Determine the [x, y] coordinate at the center of the cell enclosing the given text.  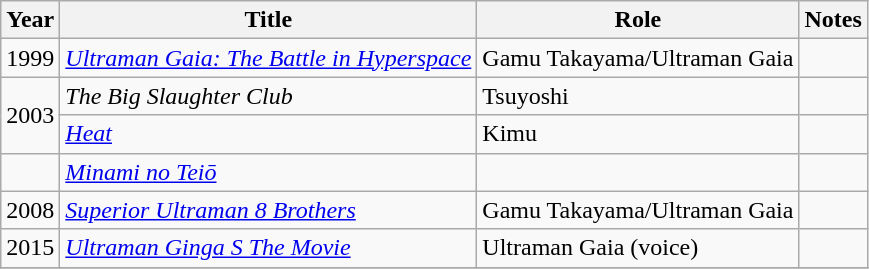
2003 [30, 115]
Ultraman Ginga S The Movie [268, 248]
Ultraman Gaia (voice) [638, 248]
Role [638, 20]
Superior Ultraman 8 Brothers [268, 210]
Kimu [638, 134]
Notes [833, 20]
Ultraman Gaia: The Battle in Hyperspace [268, 58]
Tsuyoshi [638, 96]
Year [30, 20]
1999 [30, 58]
Heat [268, 134]
Title [268, 20]
Minami no Teiō [268, 172]
2015 [30, 248]
2008 [30, 210]
The Big Slaughter Club [268, 96]
